Extract the (x, y) coordinate from the center of the cell holding the provided text.  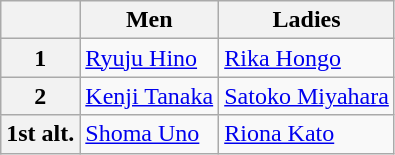
2 (40, 96)
Shoma Uno (150, 134)
Satoko Miyahara (307, 96)
1 (40, 58)
Riona Kato (307, 134)
Ladies (307, 20)
1st alt. (40, 134)
Rika Hongo (307, 58)
Kenji Tanaka (150, 96)
Ryuju Hino (150, 58)
Men (150, 20)
